Identify which cell holds the provided text, then report its (X, Y) central coordinate. 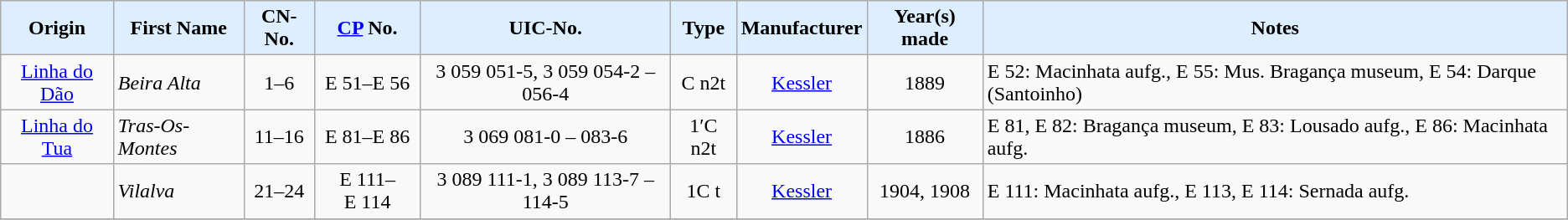
Notes (1275, 28)
3 069 081-0 – 083-6 (546, 137)
CP No. (367, 28)
E 111–E 114 (367, 191)
1904, 1908 (925, 191)
Vilalva (178, 191)
1′C n2t (704, 137)
11–16 (279, 137)
UIC-No. (546, 28)
Tras-Os-Montes (178, 137)
21–24 (279, 191)
Manufacturer (802, 28)
3 059 051-5, 3 059 054-2 – 056-4 (546, 82)
E 111: Macinhata aufg., E 113, E 114: Sernada aufg. (1275, 191)
3 089 111-1, 3 089 113-7 – 114-5 (546, 191)
1C t (704, 191)
E 81–E 86 (367, 137)
1–6 (279, 82)
First Name (178, 28)
E 51–E 56 (367, 82)
Linha do Tua (57, 137)
Type (704, 28)
E 52: Macinhata aufg., E 55: Mus. Bragança museum, E 54: Darque (Santoinho) (1275, 82)
1889 (925, 82)
C n2t (704, 82)
1886 (925, 137)
E 81, E 82: Bragança museum, E 83: Lousado aufg., E 86: Macinhata aufg. (1275, 137)
Year(s) made (925, 28)
Linha do Dão (57, 82)
CN-No. (279, 28)
Beira Alta (178, 82)
Origin (57, 28)
